Search for the cell housing the specified text and yield its [X, Y] center coordinate. 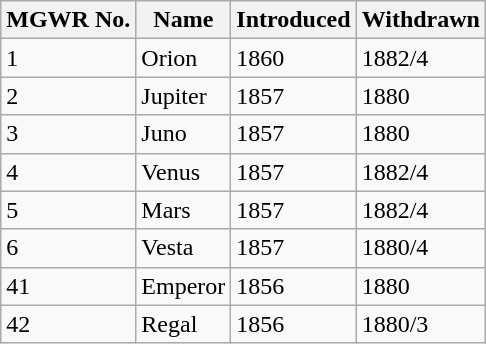
Emperor [184, 286]
1880/3 [420, 324]
Jupiter [184, 96]
Regal [184, 324]
Introduced [294, 20]
1 [68, 58]
4 [68, 172]
Withdrawn [420, 20]
41 [68, 286]
Venus [184, 172]
Vesta [184, 248]
42 [68, 324]
Juno [184, 134]
2 [68, 96]
1880/4 [420, 248]
5 [68, 210]
MGWR No. [68, 20]
Mars [184, 210]
6 [68, 248]
Name [184, 20]
3 [68, 134]
Orion [184, 58]
1860 [294, 58]
